Return (X, Y) of the center of cell containing provided text 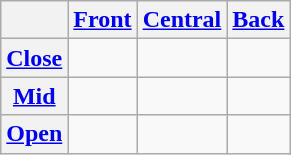
Front (102, 20)
Central (182, 20)
Close (34, 58)
Open (34, 134)
Back (258, 20)
Mid (34, 96)
